Scan for the cell matching the given text and deliver its (x, y) coordinate at center. 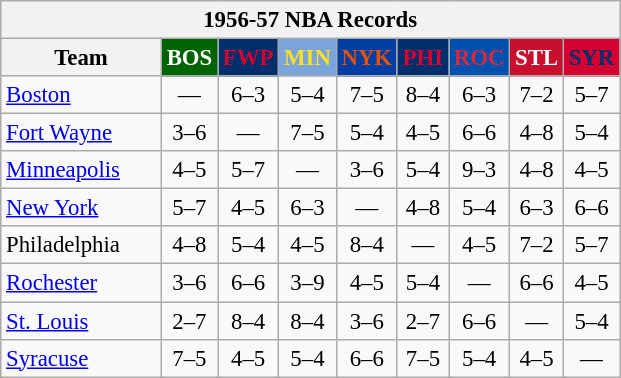
MIN (308, 58)
Team (82, 58)
Syracuse (82, 358)
1956-57 NBA Records (310, 20)
PHI (422, 58)
SYR (591, 58)
Minneapolis (82, 170)
FWP (248, 58)
New York (82, 208)
Philadelphia (82, 245)
STL (537, 58)
NYK (366, 58)
3–9 (308, 283)
ROC (478, 58)
BOS (189, 58)
St. Louis (82, 321)
Fort Wayne (82, 133)
Rochester (82, 283)
Boston (82, 95)
9–3 (478, 170)
